Find where the given text appears and provide that cell's center as (X, Y) coordinate. 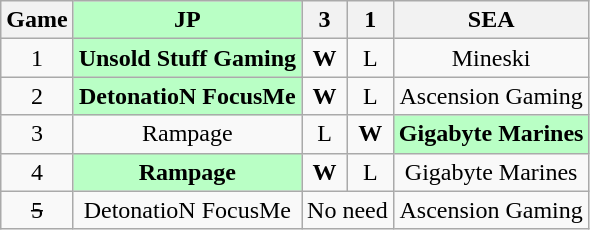
No need (348, 210)
Unsold Stuff Gaming (187, 58)
SEA (491, 20)
5 (37, 210)
Mineski (491, 58)
Game (37, 20)
JP (187, 20)
2 (37, 96)
4 (37, 172)
